Locate the cell with the specified text and output its [x, y] center coordinate. 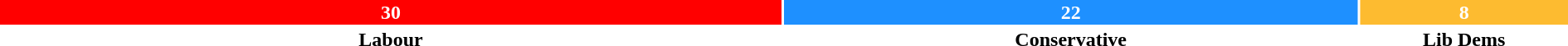
22 [1070, 12]
30 [391, 12]
8 [1463, 12]
